Return (x, y) of the center of cell containing provided text 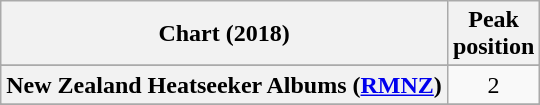
2 (493, 85)
Chart (2018) (224, 34)
New Zealand Heatseeker Albums (RMNZ) (224, 85)
Peakposition (493, 34)
